Return (x, y) of the center of cell containing provided text 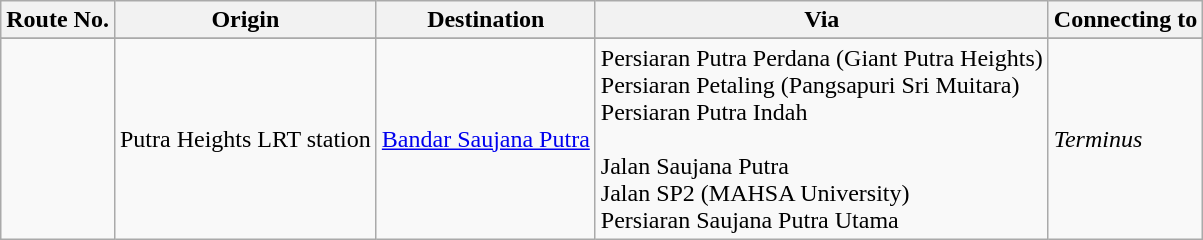
Putra Heights LRT station (245, 139)
Terminus (1125, 139)
Route No. (58, 20)
Connecting to (1125, 20)
Destination (486, 20)
Via (822, 20)
Origin (245, 20)
Bandar Saujana Putra (486, 139)
